Return the (X, Y) coordinate for the center point of the cell that contains the specified text.  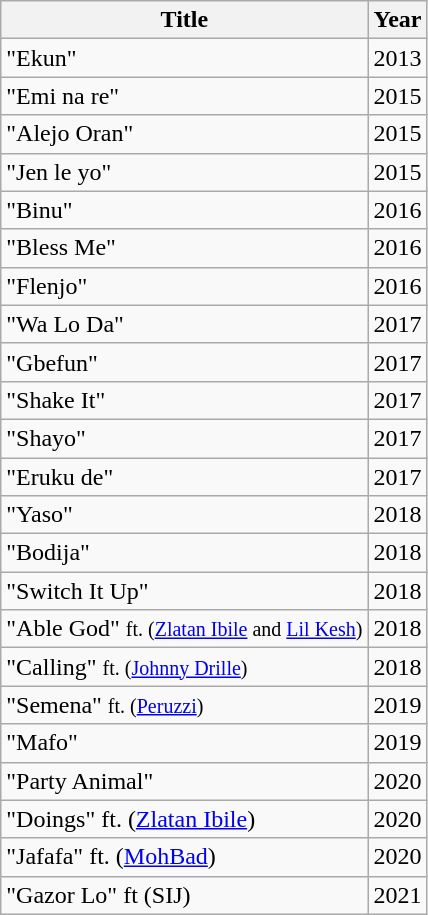
"Wa Lo Da" (184, 324)
"Jen le yo" (184, 172)
Title (184, 20)
"Doings" ft. (Zlatan Ibile) (184, 819)
"Shake It" (184, 400)
Year (398, 20)
"Party Animal" (184, 781)
"Shayo" (184, 438)
"Semena" ft. (Peruzzi) (184, 705)
"Flenjo" (184, 286)
"Bodija" (184, 553)
"Gazor Lo" ft (SIJ) (184, 895)
"Emi na re" (184, 96)
"Mafo" (184, 743)
"Gbefun" (184, 362)
"Jafafa" ft. (MohBad) (184, 857)
"Ekun" (184, 58)
"Yaso" (184, 515)
"Eruku de" (184, 477)
"Bless Me" (184, 248)
"Calling" ft. (Johnny Drille) (184, 667)
"Alejo Oran" (184, 134)
2021 (398, 895)
"Binu" (184, 210)
"Able God" ft. (Zlatan Ibile and Lil Kesh) (184, 629)
2013 (398, 58)
"Switch It Up" (184, 591)
